From the cell containing the given text, extract its center point as (x, y) coordinate. 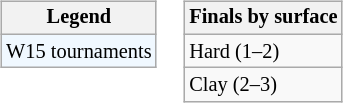
W15 tournaments (78, 51)
Finals by surface (263, 18)
Legend (78, 18)
Clay (2–3) (263, 85)
Hard (1–2) (263, 51)
